Pinpoint the cell where the given text exists, returning its (X, Y) midpoint coordinate. 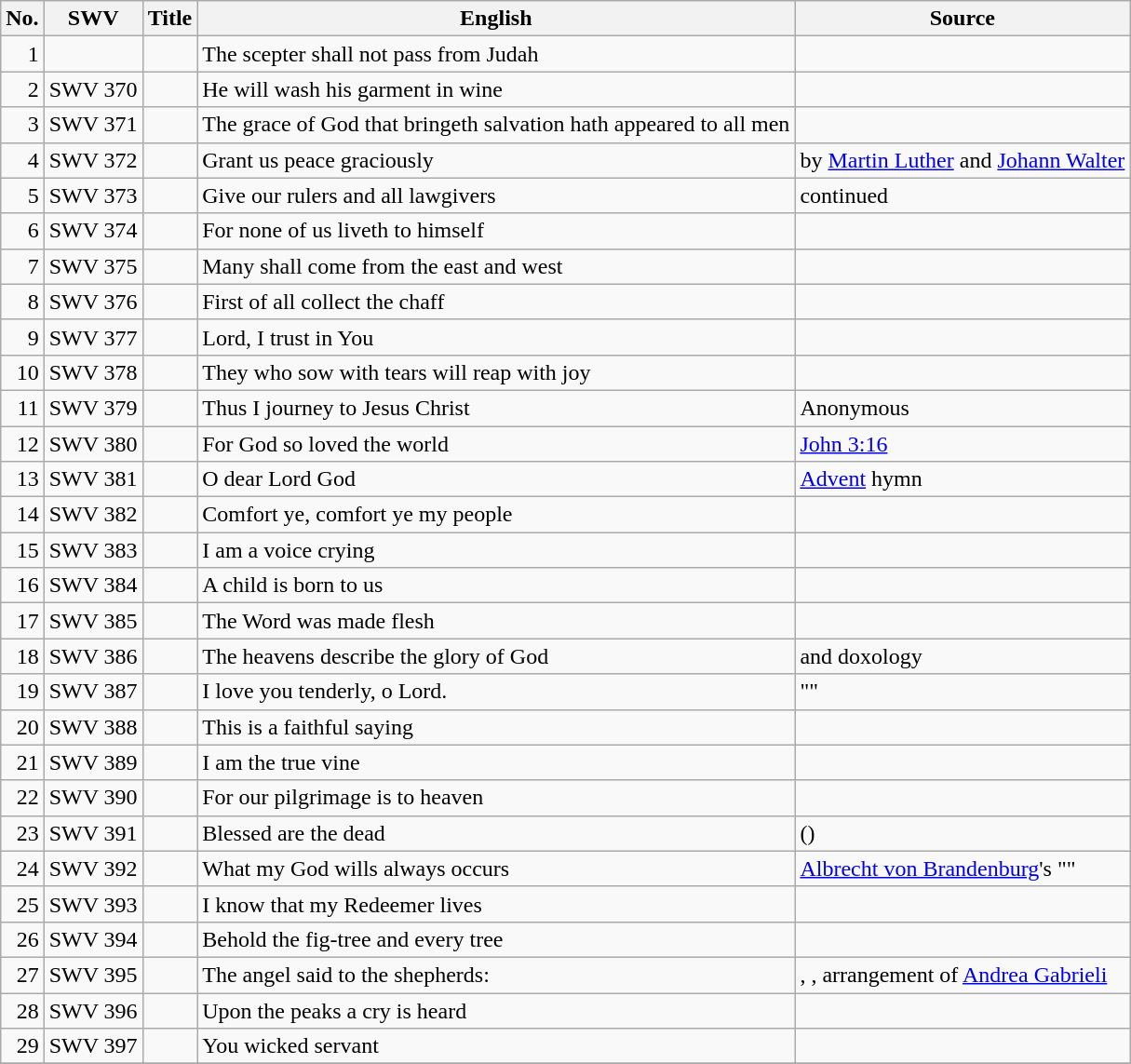
SWV 388 (93, 727)
SWV 372 (93, 160)
25 (22, 904)
This is a faithful saying (496, 727)
SWV 390 (93, 798)
by Martin Luther and Johann Walter (963, 160)
SWV 375 (93, 266)
For God so loved the world (496, 444)
Give our rulers and all lawgivers (496, 195)
18 (22, 656)
SWV 374 (93, 231)
SWV 384 (93, 586)
24 (22, 869)
The scepter shall not pass from Judah (496, 54)
29 (22, 1046)
SWV 373 (93, 195)
SWV 382 (93, 515)
23 (22, 833)
Advent hymn (963, 479)
continued (963, 195)
6 (22, 231)
O dear Lord God (496, 479)
Anonymous (963, 408)
I am the true vine (496, 762)
"" (963, 692)
The heavens describe the glory of God (496, 656)
SWV 387 (93, 692)
The angel said to the shepherds: (496, 975)
Behold the fig-tree and every tree (496, 939)
22 (22, 798)
14 (22, 515)
SWV 391 (93, 833)
() (963, 833)
27 (22, 975)
Lord, I trust in You (496, 337)
First of all collect the chaff (496, 302)
21 (22, 762)
SWV 383 (93, 550)
Grant us peace graciously (496, 160)
Comfort ye, comfort ye my people (496, 515)
SWV (93, 19)
I love you tenderly, o Lord. (496, 692)
3 (22, 125)
2 (22, 89)
SWV 394 (93, 939)
SWV 378 (93, 372)
SWV 389 (93, 762)
He will wash his garment in wine (496, 89)
SWV 380 (93, 444)
SWV 386 (93, 656)
20 (22, 727)
SWV 371 (93, 125)
You wicked servant (496, 1046)
Albrecht von Brandenburg's "" (963, 869)
15 (22, 550)
SWV 395 (93, 975)
For our pilgrimage is to heaven (496, 798)
The grace of God that bringeth salvation hath appeared to all men (496, 125)
SWV 370 (93, 89)
SWV 381 (93, 479)
For none of us liveth to himself (496, 231)
16 (22, 586)
11 (22, 408)
Many shall come from the east and west (496, 266)
and doxology (963, 656)
7 (22, 266)
SWV 393 (93, 904)
English (496, 19)
SWV 396 (93, 1010)
SWV 376 (93, 302)
1 (22, 54)
SWV 379 (93, 408)
4 (22, 160)
SWV 392 (93, 869)
5 (22, 195)
12 (22, 444)
10 (22, 372)
Upon the peaks a cry is heard (496, 1010)
26 (22, 939)
13 (22, 479)
28 (22, 1010)
17 (22, 621)
Thus I journey to Jesus Christ (496, 408)
SWV 377 (93, 337)
The Word was made flesh (496, 621)
Source (963, 19)
I am a voice crying (496, 550)
19 (22, 692)
I know that my Redeemer lives (496, 904)
9 (22, 337)
Blessed are the dead (496, 833)
John 3:16 (963, 444)
Title (169, 19)
No. (22, 19)
SWV 385 (93, 621)
What my God wills always occurs (496, 869)
They who sow with tears will reap with joy (496, 372)
A child is born to us (496, 586)
SWV 397 (93, 1046)
, , arrangement of Andrea Gabrieli (963, 975)
8 (22, 302)
